From the cell containing the given text, extract its center point as (X, Y) coordinate. 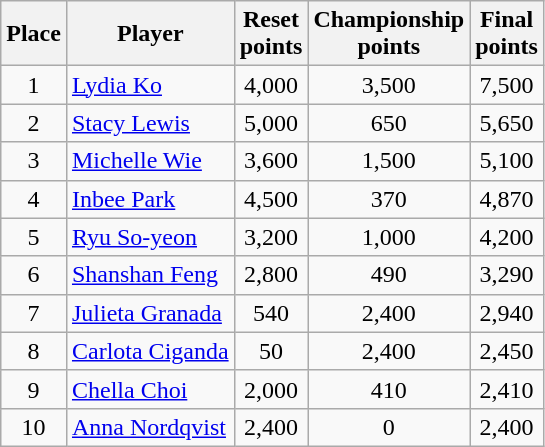
1 (34, 85)
3,290 (507, 275)
Ryu So-yeon (150, 237)
370 (389, 199)
5 (34, 237)
4,870 (507, 199)
4 (34, 199)
3,500 (389, 85)
0 (389, 427)
540 (271, 313)
Anna Nordqvist (150, 427)
Championshippoints (389, 34)
2,940 (507, 313)
1,000 (389, 237)
410 (389, 389)
Place (34, 34)
1,500 (389, 161)
2 (34, 123)
Stacy Lewis (150, 123)
490 (389, 275)
3,600 (271, 161)
50 (271, 351)
Resetpoints (271, 34)
8 (34, 351)
4,000 (271, 85)
2,000 (271, 389)
Finalpoints (507, 34)
Chella Choi (150, 389)
650 (389, 123)
Inbee Park (150, 199)
Michelle Wie (150, 161)
4,500 (271, 199)
2,800 (271, 275)
5,650 (507, 123)
7 (34, 313)
Carlota Ciganda (150, 351)
10 (34, 427)
2,450 (507, 351)
Player (150, 34)
9 (34, 389)
4,200 (507, 237)
7,500 (507, 85)
2,410 (507, 389)
3,200 (271, 237)
6 (34, 275)
5,000 (271, 123)
Shanshan Feng (150, 275)
Julieta Granada (150, 313)
3 (34, 161)
Lydia Ko (150, 85)
5,100 (507, 161)
